Search for the cell housing the specified text and yield its [X, Y] center coordinate. 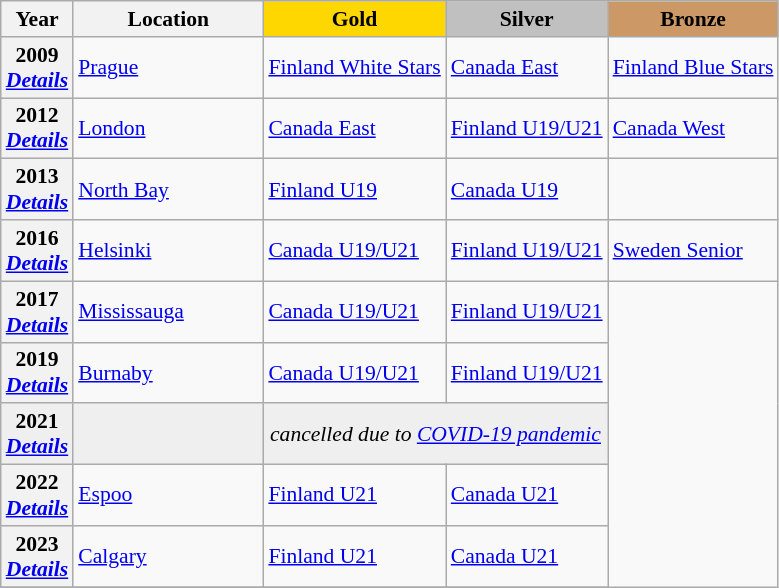
Year [37, 19]
2019 Details [37, 372]
Finland White Stars [354, 68]
Canada U19 [527, 190]
2012 Details [37, 128]
Calgary [168, 556]
cancelled due to COVID-19 pandemic [435, 434]
Location [168, 19]
2013 Details [37, 190]
2023 Details [37, 556]
Finland U19 [354, 190]
Canada West [694, 128]
Silver [527, 19]
2021 Details [37, 434]
Espoo [168, 496]
Finland Blue Stars [694, 68]
Sweden Senior [694, 250]
2009 Details [37, 68]
2016 Details [37, 250]
Prague [168, 68]
London [168, 128]
Mississauga [168, 312]
2022 Details [37, 496]
North Bay [168, 190]
Gold [354, 19]
Helsinki [168, 250]
2017 Details [37, 312]
Bronze [694, 19]
Burnaby [168, 372]
